Search for the cell housing the specified text and yield its (X, Y) center coordinate. 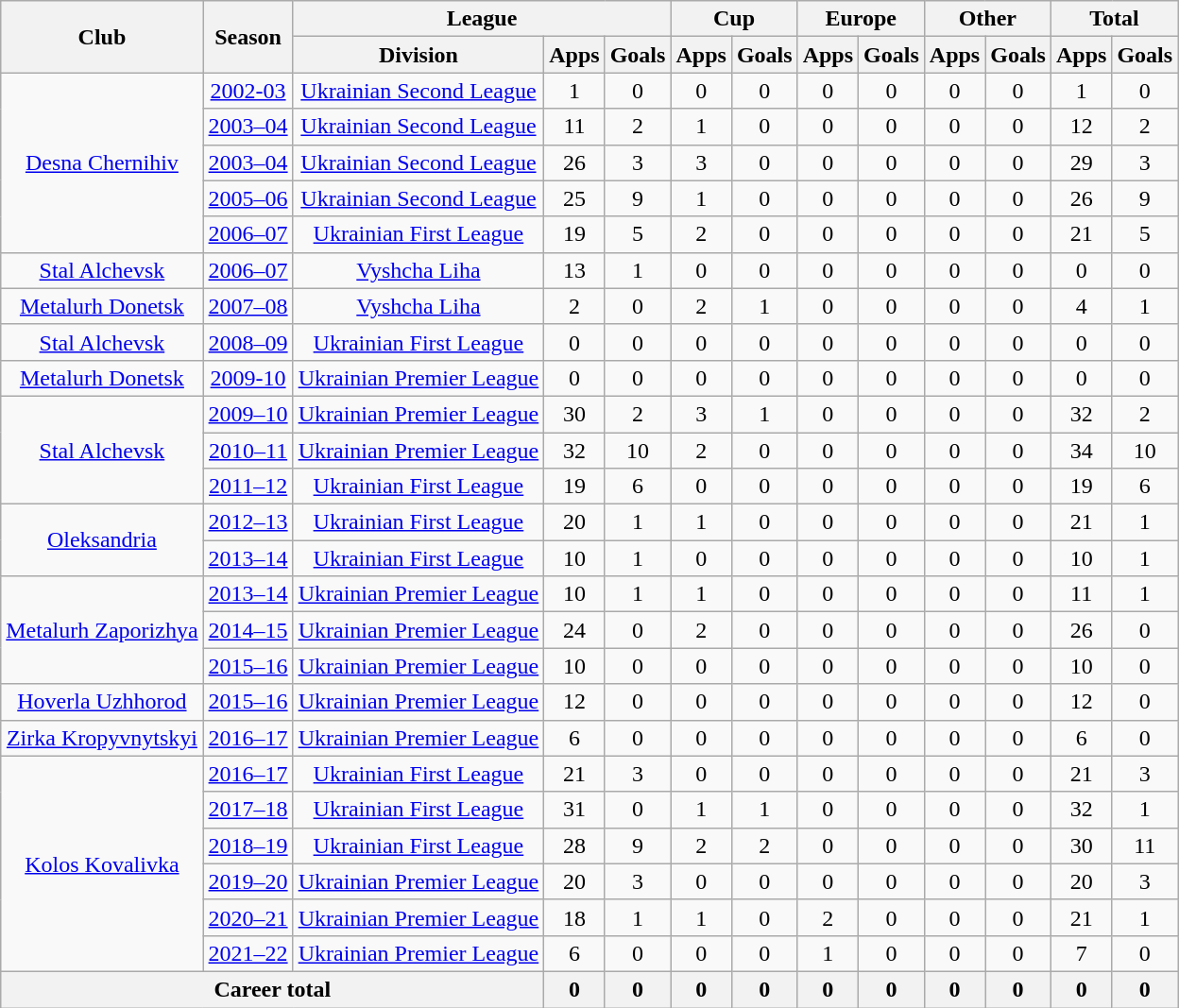
2009-10 (248, 378)
2021–22 (248, 953)
Zirka Kropyvnytskyi (102, 738)
2010–11 (248, 451)
24 (574, 630)
2009–10 (248, 414)
2019–20 (248, 881)
34 (1081, 451)
28 (574, 846)
25 (574, 198)
2020–21 (248, 917)
29 (1081, 162)
League (482, 19)
18 (574, 917)
13 (574, 270)
2012–13 (248, 522)
31 (574, 810)
Division (419, 55)
Cup (734, 19)
Metalurh Zaporizhya (102, 630)
Desna Chernihiv (102, 162)
Europe (861, 19)
Season (248, 37)
7 (1081, 953)
Club (102, 37)
Kolos Kovalivka (102, 863)
2005–06 (248, 198)
2014–15 (248, 630)
2002-03 (248, 91)
2007–08 (248, 306)
2017–18 (248, 810)
4 (1081, 306)
2008–09 (248, 342)
Other (987, 19)
Career total (272, 989)
2018–19 (248, 846)
Hoverla Uzhhorod (102, 702)
2011–12 (248, 487)
Oleksandria (102, 540)
Total (1114, 19)
